Capture the cell that displays the provided text and extract its (X, Y) central coordinate. 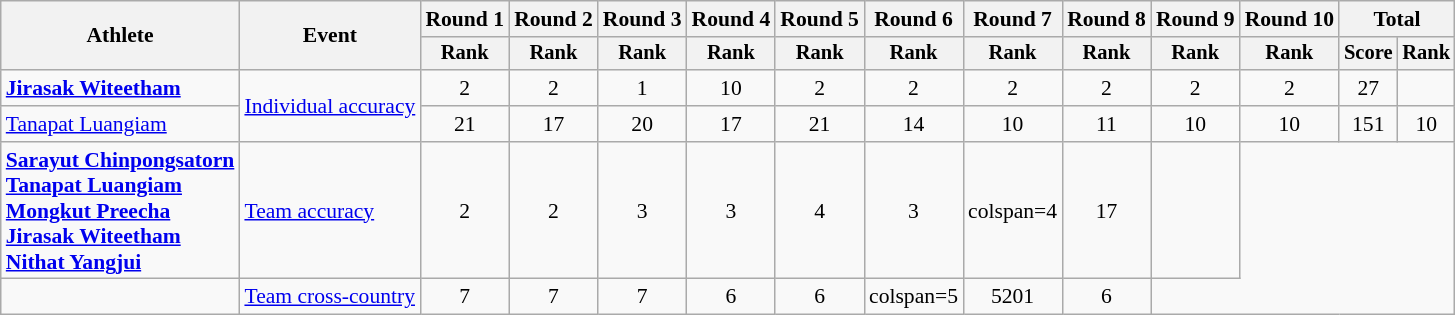
Round 6 (914, 19)
Athlete (120, 36)
27 (1368, 88)
14 (914, 124)
1 (642, 88)
Event (330, 36)
Round 4 (732, 19)
Round 5 (820, 19)
Round 8 (1106, 19)
colspan=5 (914, 297)
Team accuracy (330, 211)
Jirasak Witeetham (120, 88)
20 (642, 124)
Round 9 (1196, 19)
11 (1106, 124)
151 (1368, 124)
Score (1368, 54)
Tanapat Luangiam (120, 124)
Round 7 (1012, 19)
Individual accuracy (330, 106)
4 (820, 211)
Total (1397, 19)
Round 2 (554, 19)
5201 (1012, 297)
Team cross-country (330, 297)
Round 1 (464, 19)
Sarayut ChinpongsatornTanapat LuangiamMongkut PreechaJirasak WiteethamNithat Yangjui (120, 211)
Round 3 (642, 19)
Round 10 (1290, 19)
colspan=4 (1012, 211)
